Identify which cell holds the provided text, then report its (x, y) central coordinate. 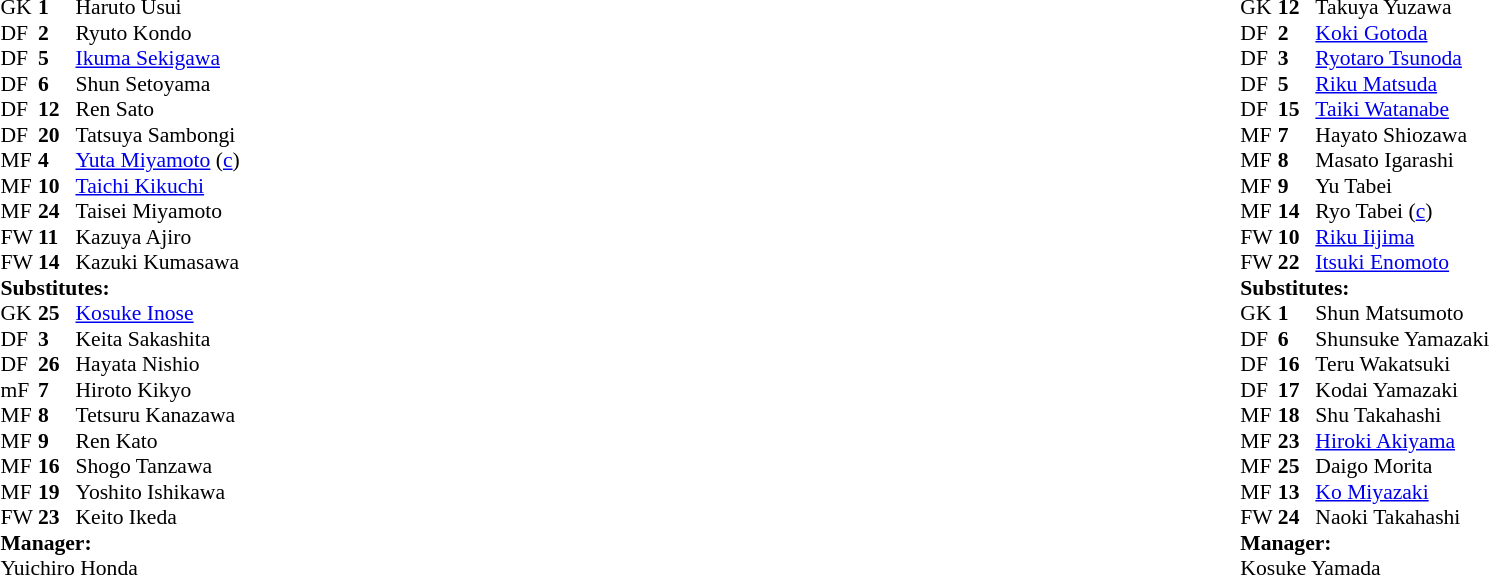
Kosuke Inose (158, 313)
Riku Matsuda (1402, 84)
Ryo Tabei (c) (1402, 211)
22 (1297, 263)
Shun Matsumoto (1402, 313)
Keita Sakashita (158, 339)
Hiroto Kikyo (158, 390)
Ren Sato (158, 109)
15 (1297, 109)
Yoshito Ishikawa (158, 492)
Ryuto Kondo (158, 33)
4 (57, 161)
12 (57, 109)
Taichi Kikuchi (158, 186)
Kodai Yamazaki (1402, 390)
Ryotaro Tsunoda (1402, 59)
Daigo Morita (1402, 467)
Tetsuru Kanazawa (158, 415)
Tatsuya Sambongi (158, 135)
17 (1297, 390)
Koki Gotoda (1402, 33)
20 (57, 135)
18 (1297, 415)
Kazuya Ajiro (158, 237)
Shu Takahashi (1402, 415)
Riku Iijima (1402, 237)
Shunsuke Yamazaki (1402, 339)
Keito Ikeda (158, 517)
Naoki Takahashi (1402, 517)
19 (57, 492)
13 (1297, 492)
mF (19, 390)
Shun Setoyama (158, 84)
Hiroki Akiyama (1402, 441)
26 (57, 365)
Shogo Tanzawa (158, 467)
Taiki Watanabe (1402, 109)
Kazuki Kumasawa (158, 263)
1 (1297, 313)
Masato Igarashi (1402, 161)
Hayato Shiozawa (1402, 135)
Yuta Miyamoto (c) (158, 161)
Ko Miyazaki (1402, 492)
Taisei Miyamoto (158, 211)
Hayata Nishio (158, 365)
11 (57, 237)
Teru Wakatsuki (1402, 365)
Ren Kato (158, 441)
Itsuki Enomoto (1402, 263)
Yu Tabei (1402, 186)
Ikuma Sekigawa (158, 59)
